Determine the [X, Y] coordinate at the center of the cell enclosing the given text.  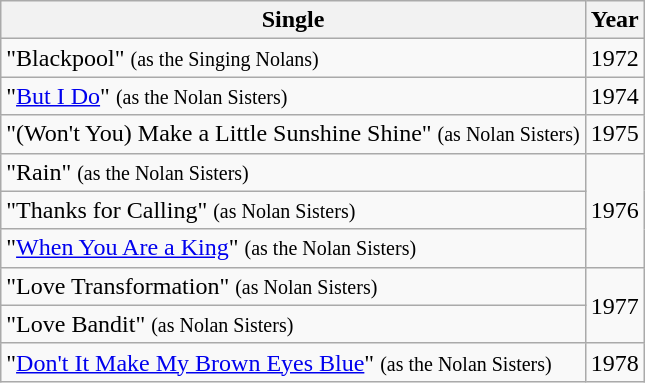
1976 [614, 210]
1972 [614, 58]
"Blackpool" (as the Singing Nolans) [294, 58]
"When You Are a King" (as the Nolan Sisters) [294, 248]
1977 [614, 305]
1974 [614, 96]
"Rain" (as the Nolan Sisters) [294, 172]
"(Won't You) Make a Little Sunshine Shine" (as Nolan Sisters) [294, 134]
"Love Bandit" (as Nolan Sisters) [294, 324]
"Thanks for Calling" (as Nolan Sisters) [294, 210]
"Don't It Make My Brown Eyes Blue" (as the Nolan Sisters) [294, 362]
1978 [614, 362]
"But I Do" (as the Nolan Sisters) [294, 96]
Single [294, 20]
1975 [614, 134]
Year [614, 20]
"Love Transformation" (as Nolan Sisters) [294, 286]
